Determine the (x, y) coordinate at the center of the cell enclosing the given text.  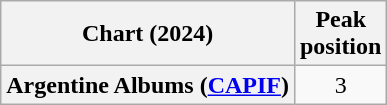
Peakposition (340, 34)
3 (340, 85)
Chart (2024) (148, 34)
Argentine Albums (CAPIF) (148, 85)
